Extract the [X, Y] coordinate from the center of the cell holding the provided text.  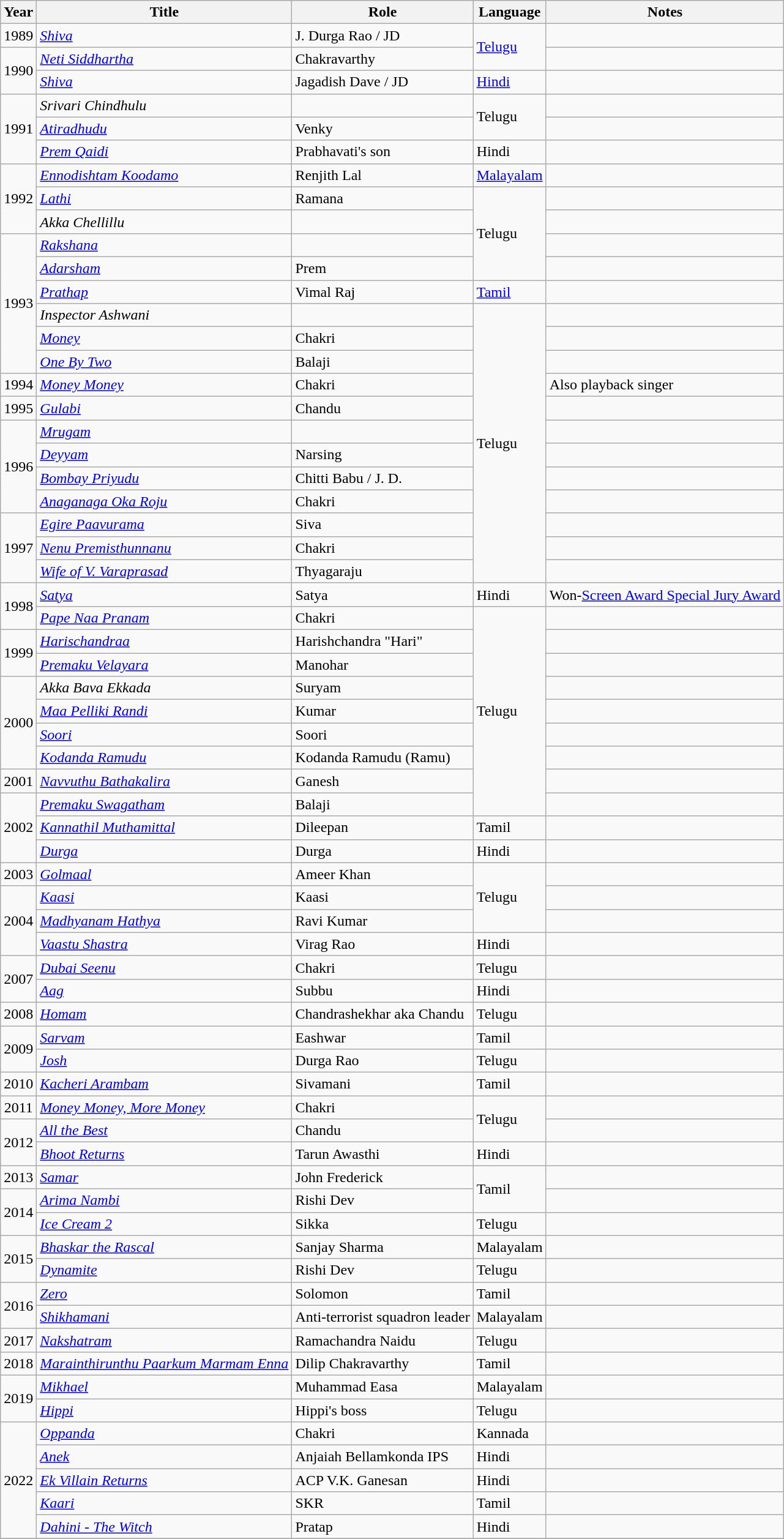
All the Best [164, 1131]
2008 [18, 1014]
Role [383, 12]
Sarvam [164, 1038]
Kodanda Ramudu [164, 758]
Dynamite [164, 1270]
Josh [164, 1061]
Also playback singer [665, 385]
Mrugam [164, 432]
1992 [18, 198]
Year [18, 12]
2007 [18, 979]
Ganesh [383, 781]
Kannathil Muthamittal [164, 828]
Durga Rao [383, 1061]
Ennodishtam Koodamo [164, 175]
2003 [18, 874]
1999 [18, 653]
Prem [383, 268]
Kannada [509, 1434]
Aag [164, 990]
2013 [18, 1177]
Harishchandra "Hari" [383, 641]
Venky [383, 129]
2019 [18, 1398]
J. Durga Rao / JD [383, 36]
Ramachandra Naidu [383, 1340]
Kumar [383, 711]
Harischandraa [164, 641]
Akka Bava Ekkada [164, 688]
Tarun Awasthi [383, 1154]
Siva [383, 525]
Kaari [164, 1503]
1989 [18, 36]
Anjaiah Bellamkonda IPS [383, 1457]
Sikka [383, 1224]
Madhyanam Hathya [164, 921]
Language [509, 12]
Subbu [383, 990]
Akka Chellillu [164, 222]
Pratap [383, 1527]
Arima Nambi [164, 1200]
Navvuthu Bathakalira [164, 781]
Dilip Chakravarthy [383, 1363]
2012 [18, 1142]
Money Money [164, 385]
Ameer Khan [383, 874]
Muhammad Easa [383, 1387]
1996 [18, 466]
Zero [164, 1294]
One By Two [164, 362]
John Frederick [383, 1177]
Ravi Kumar [383, 921]
Marainthirunthu Paarkum Marmam Enna [164, 1363]
1993 [18, 303]
2009 [18, 1049]
Golmaal [164, 874]
2001 [18, 781]
Dubai Seenu [164, 967]
1998 [18, 606]
2017 [18, 1340]
Virag Rao [383, 944]
Neti Siddhartha [164, 59]
Solomon [383, 1294]
1991 [18, 129]
Thyagaraju [383, 571]
Rakshana [164, 245]
Samar [164, 1177]
Prem Qaidi [164, 152]
2002 [18, 828]
Atiradhudu [164, 129]
Inspector Ashwani [164, 315]
Bhaskar the Rascal [164, 1247]
Bhoot Returns [164, 1154]
Dileepan [383, 828]
2015 [18, 1259]
Jagadish Dave / JD [383, 82]
Suryam [383, 688]
Ice Cream 2 [164, 1224]
Chandrashekhar aka Chandu [383, 1014]
1995 [18, 408]
Anek [164, 1457]
Dahini - The Witch [164, 1527]
1990 [18, 70]
Nakshatram [164, 1340]
Sivamani [383, 1084]
Shikhamani [164, 1317]
Lathi [164, 198]
Nenu Premisthunnanu [164, 548]
Chakravarthy [383, 59]
Hippi [164, 1410]
Anti-terrorist squadron leader [383, 1317]
Ramana [383, 198]
2016 [18, 1305]
Premaku Velayara [164, 664]
Adarsham [164, 268]
2011 [18, 1107]
Pape Naa Pranam [164, 618]
Oppanda [164, 1434]
Money [164, 339]
1994 [18, 385]
Notes [665, 12]
Money Money, More Money [164, 1107]
SKR [383, 1503]
Premaku Swagatham [164, 804]
Prabhavati's son [383, 152]
Mikhael [164, 1387]
Wife of V. Varaprasad [164, 571]
Narsing [383, 455]
Anaganaga Oka Roju [164, 501]
2014 [18, 1212]
Manohar [383, 664]
Title [164, 12]
Maa Pelliki Randi [164, 711]
Vaastu Shastra [164, 944]
Srivari Chindhulu [164, 105]
Won-Screen Award Special Jury Award [665, 594]
2010 [18, 1084]
Ek Villain Returns [164, 1480]
2000 [18, 723]
Chitti Babu / J. D. [383, 478]
Egire Paavurama [164, 525]
Gulabi [164, 408]
Kacheri Arambam [164, 1084]
Sanjay Sharma [383, 1247]
ACP V.K. Ganesan [383, 1480]
2004 [18, 921]
Hippi's boss [383, 1410]
Vimal Raj [383, 292]
Prathap [164, 292]
Homam [164, 1014]
Kodanda Ramudu (Ramu) [383, 758]
Eashwar [383, 1038]
Deyyam [164, 455]
Bombay Priyudu [164, 478]
2018 [18, 1363]
Renjith Lal [383, 175]
2022 [18, 1480]
1997 [18, 548]
